From the cell containing the given text, extract its center point as (x, y) coordinate. 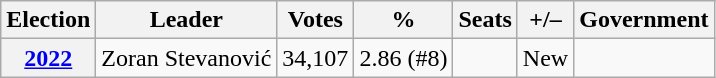
% (404, 20)
2.86 (#8) (404, 58)
Government (644, 20)
+/– (545, 20)
New (545, 58)
Zoran Stevanović (186, 58)
Leader (186, 20)
Votes (316, 20)
34,107 (316, 58)
Election (48, 20)
Seats (485, 20)
2022 (48, 58)
